Return (x, y) of the center of cell containing provided text 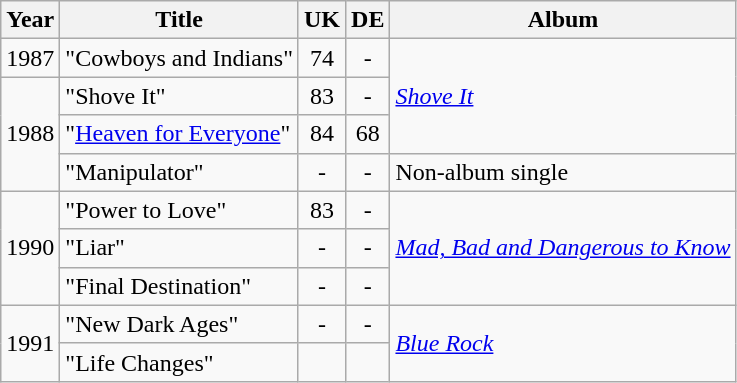
Mad, Bad and Dangerous to Know (563, 248)
Non-album single (563, 172)
Blue Rock (563, 343)
"New Dark Ages" (180, 324)
"Life Changes" (180, 362)
74 (322, 58)
1991 (30, 343)
84 (322, 134)
1988 (30, 134)
1987 (30, 58)
"Power to Love" (180, 210)
UK (322, 20)
"Final Destination" (180, 286)
Title (180, 20)
Shove It (563, 96)
"Heaven for Everyone" (180, 134)
"Shove It" (180, 96)
1990 (30, 248)
68 (368, 134)
"Manipulator" (180, 172)
"Cowboys and Indians" (180, 58)
DE (368, 20)
Year (30, 20)
"Liar" (180, 248)
Album (563, 20)
